Detect which cell encompasses the target text, then output its [X, Y] center coordinate. 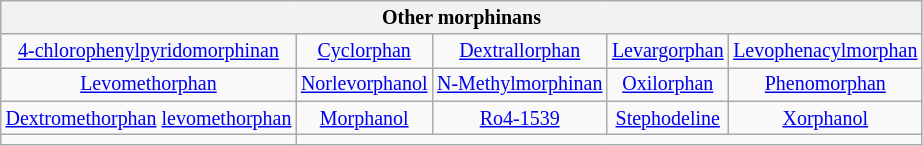
Dextrallorphan [520, 52]
Stephodeline [668, 118]
Dextromethorphan levomethorphan [148, 118]
Norlevorphanol [364, 84]
Levargorphan [668, 52]
Ro4-1539 [520, 118]
Oxilorphan [668, 84]
Levophenacylmorphan [825, 52]
Morphanol [364, 118]
Phenomorphan [825, 84]
4-chlorophenylpyridomorphinan [148, 52]
Cyclorphan [364, 52]
Other morphinans [462, 18]
Levomethorphan [148, 84]
N-Methylmorphinan [520, 84]
Xorphanol [825, 118]
